Return the [X, Y] coordinate for the center point of the cell that contains the specified text.  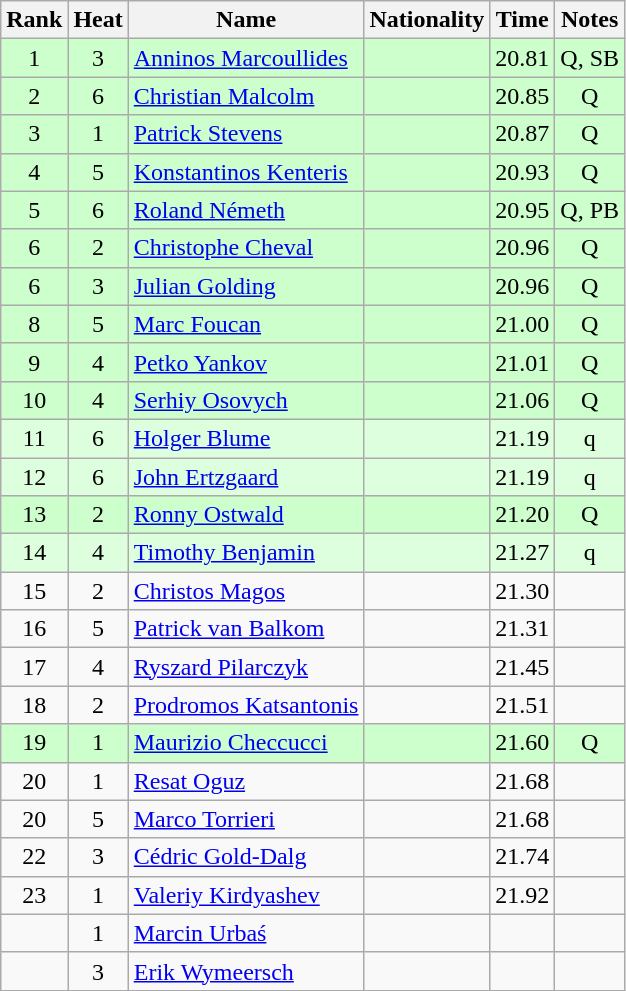
Julian Golding [246, 286]
12 [34, 477]
Q, SB [590, 58]
Resat Oguz [246, 781]
15 [34, 591]
Christophe Cheval [246, 248]
19 [34, 743]
Patrick van Balkom [246, 629]
Marco Torrieri [246, 819]
Ryszard Pilarczyk [246, 667]
John Ertzgaard [246, 477]
21.01 [522, 362]
20.85 [522, 96]
20.93 [522, 172]
Anninos Marcoullides [246, 58]
Patrick Stevens [246, 134]
Name [246, 20]
Roland Németh [246, 210]
Holger Blume [246, 438]
22 [34, 857]
Erik Wymeersch [246, 971]
Christian Malcolm [246, 96]
Heat [98, 20]
21.00 [522, 324]
21.27 [522, 553]
8 [34, 324]
Nationality [427, 20]
21.51 [522, 705]
23 [34, 895]
Valeriy Kirdyashev [246, 895]
Ronny Ostwald [246, 515]
20.87 [522, 134]
21.92 [522, 895]
Notes [590, 20]
Rank [34, 20]
Cédric Gold-Dalg [246, 857]
Marc Foucan [246, 324]
21.31 [522, 629]
20.81 [522, 58]
21.60 [522, 743]
21.45 [522, 667]
Maurizio Checcucci [246, 743]
Christos Magos [246, 591]
13 [34, 515]
21.74 [522, 857]
14 [34, 553]
Konstantinos Kenteris [246, 172]
Time [522, 20]
10 [34, 400]
17 [34, 667]
Serhiy Osovych [246, 400]
Petko Yankov [246, 362]
Prodromos Katsantonis [246, 705]
Timothy Benjamin [246, 553]
21.20 [522, 515]
16 [34, 629]
9 [34, 362]
Q, PB [590, 210]
11 [34, 438]
Marcin Urbaś [246, 933]
18 [34, 705]
21.30 [522, 591]
21.06 [522, 400]
20.95 [522, 210]
